Find where the given text appears and provide that cell's center as (x, y) coordinate. 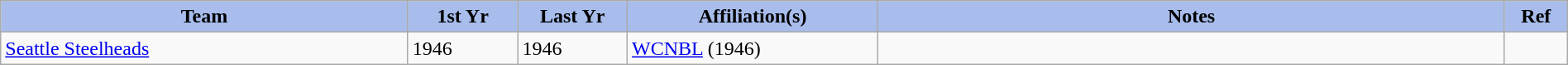
Affiliation(s) (753, 17)
Team (205, 17)
Last Yr (572, 17)
Ref (1536, 17)
1st Yr (463, 17)
Notes (1192, 17)
WCNBL (1946) (753, 48)
Seattle Steelheads (205, 48)
